Detect which cell encompasses the target text, then output its [X, Y] center coordinate. 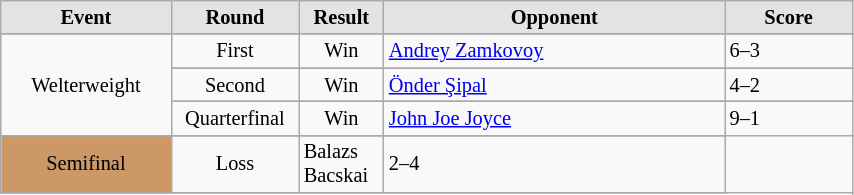
9–1 [789, 118]
Loss [235, 164]
Semifinal [86, 164]
Balazs Bacskai [342, 164]
Event [86, 17]
Quarterfinal [235, 118]
Round [235, 17]
Andrey Zamkovoy [554, 51]
6–3 [789, 51]
First [235, 51]
John Joe Joyce [554, 118]
Önder Şipal [554, 85]
Second [235, 85]
Score [789, 17]
Result [342, 17]
2–4 [554, 164]
4–2 [789, 85]
Opponent [554, 17]
Welterweight [86, 84]
